Pinpoint the cell where the given text exists, returning its (X, Y) midpoint coordinate. 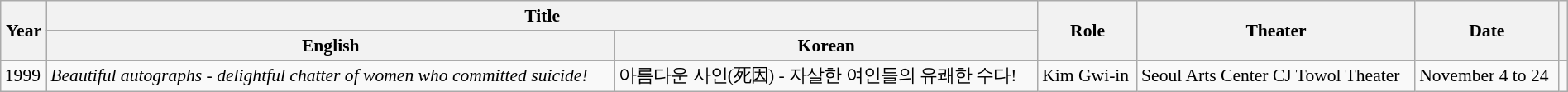
아름다운 사인(死因) - 자살한 여인들의 유쾌한 수다! (826, 76)
English (331, 45)
Date (1487, 30)
Year (24, 30)
Role (1088, 30)
November 4 to 24 (1487, 76)
Seoul Arts Center CJ Towol Theater (1276, 76)
Korean (826, 45)
Title (543, 16)
Beautiful autographs - delightful chatter of women who committed suicide! (331, 76)
Theater (1276, 30)
1999 (24, 76)
Kim Gwi-in (1088, 76)
